Capture the cell that displays the provided text and extract its [x, y] central coordinate. 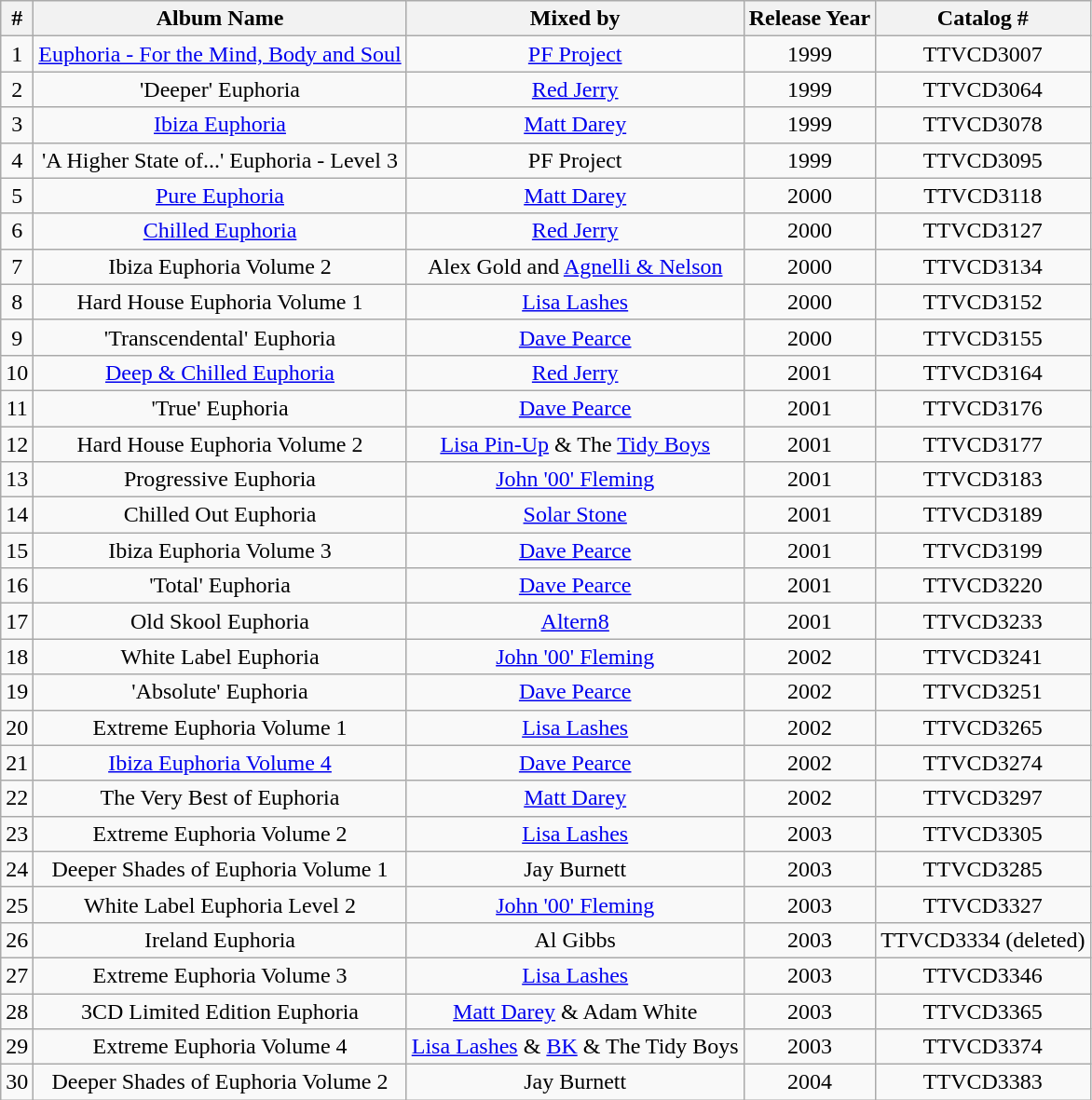
11 [17, 408]
20 [17, 727]
24 [17, 869]
13 [17, 480]
TTVCD3078 [983, 125]
# [17, 19]
'Transcendental' Euphoria [220, 337]
3 [17, 125]
16 [17, 586]
Progressive Euphoria [220, 480]
TTVCD3374 [983, 1047]
1 [17, 54]
White Label Euphoria [220, 657]
White Label Euphoria Level 2 [220, 904]
TTVCD3134 [983, 266]
TTVCD3251 [983, 692]
23 [17, 834]
TTVCD3241 [983, 657]
21 [17, 763]
Extreme Euphoria Volume 2 [220, 834]
Solar Stone [575, 515]
Deep & Chilled Euphoria [220, 373]
TTVCD3177 [983, 444]
TTVCD3334 (deleted) [983, 940]
Mixed by [575, 19]
TTVCD3265 [983, 727]
'Total' Euphoria [220, 586]
TTVCD3199 [983, 550]
Deeper Shades of Euphoria Volume 1 [220, 869]
Release Year [809, 19]
Hard House Euphoria Volume 1 [220, 302]
Al Gibbs [575, 940]
Hard House Euphoria Volume 2 [220, 444]
TTVCD3220 [983, 586]
TTVCD3164 [983, 373]
Lisa Pin-Up & The Tidy Boys [575, 444]
TTVCD3064 [983, 89]
Album Name [220, 19]
Extreme Euphoria Volume 1 [220, 727]
TTVCD3127 [983, 231]
'A Higher State of...' Euphoria - Level 3 [220, 160]
29 [17, 1047]
TTVCD3095 [983, 160]
TTVCD3274 [983, 763]
TTVCD3285 [983, 869]
TTVCD3189 [983, 515]
TTVCD3183 [983, 480]
'Deeper' Euphoria [220, 89]
TTVCD3118 [983, 196]
15 [17, 550]
22 [17, 798]
TTVCD3155 [983, 337]
Ibiza Euphoria Volume 4 [220, 763]
Extreme Euphoria Volume 4 [220, 1047]
TTVCD3176 [983, 408]
4 [17, 160]
TTVCD3305 [983, 834]
12 [17, 444]
30 [17, 1082]
Extreme Euphoria Volume 3 [220, 975]
17 [17, 621]
Catalog # [983, 19]
10 [17, 373]
2 [17, 89]
Altern8 [575, 621]
Chilled Out Euphoria [220, 515]
2004 [809, 1082]
6 [17, 231]
Alex Gold and Agnelli & Nelson [575, 266]
'Absolute' Euphoria [220, 692]
Pure Euphoria [220, 196]
TTVCD3152 [983, 302]
TTVCD3365 [983, 1011]
Ibiza Euphoria [220, 125]
Euphoria - For the Mind, Body and Soul [220, 54]
TTVCD3346 [983, 975]
Ibiza Euphoria Volume 2 [220, 266]
TTVCD3297 [983, 798]
Ibiza Euphoria Volume 3 [220, 550]
9 [17, 337]
18 [17, 657]
27 [17, 975]
Old Skool Euphoria [220, 621]
Lisa Lashes & BK & The Tidy Boys [575, 1047]
25 [17, 904]
'True' Euphoria [220, 408]
7 [17, 266]
26 [17, 940]
14 [17, 515]
TTVCD3327 [983, 904]
3CD Limited Edition Euphoria [220, 1011]
19 [17, 692]
5 [17, 196]
Deeper Shades of Euphoria Volume 2 [220, 1082]
Chilled Euphoria [220, 231]
8 [17, 302]
Matt Darey & Adam White [575, 1011]
28 [17, 1011]
TTVCD3233 [983, 621]
The Very Best of Euphoria [220, 798]
Ireland Euphoria [220, 940]
TTVCD3007 [983, 54]
TTVCD3383 [983, 1082]
